Provide the (X, Y) coordinate of the cell's center where the given text is located.  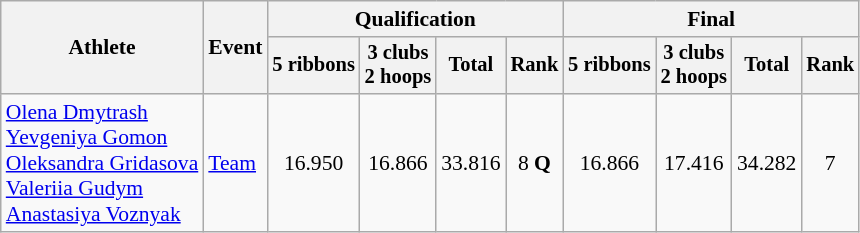
Team (235, 163)
16.950 (313, 163)
33.816 (470, 163)
34.282 (766, 163)
Qualification (415, 19)
Athlete (102, 48)
Olena DmytrashYevgeniya GomonOleksandra GridasovaValeriia GudymAnastasiya Voznyak (102, 163)
17.416 (694, 163)
7 (830, 163)
Final (711, 19)
8 Q (535, 163)
Event (235, 48)
